Search for the cell housing the specified text and yield its [x, y] center coordinate. 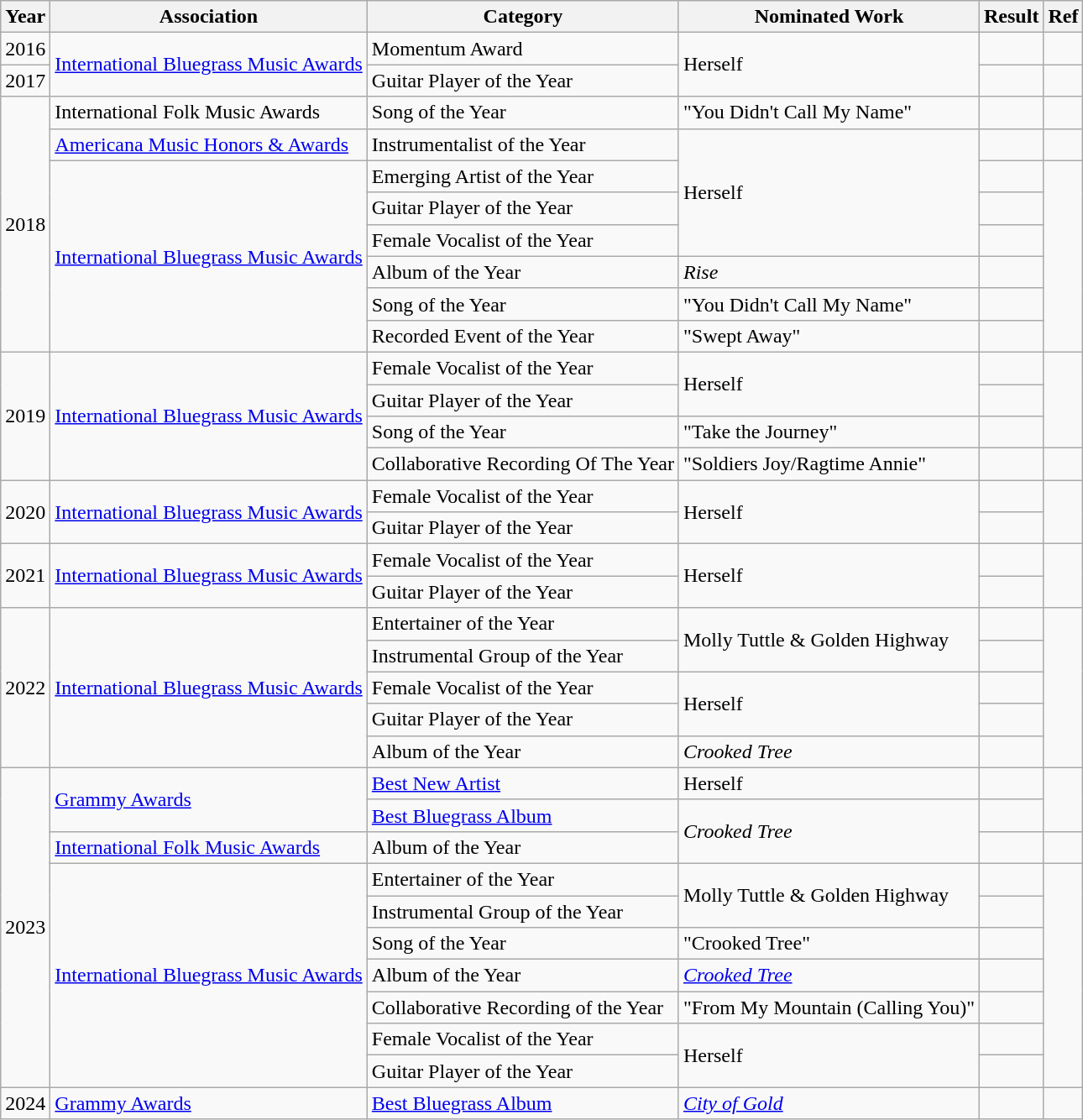
Instrumentalist of the Year [522, 144]
Best New Artist [522, 783]
"Crooked Tree" [829, 944]
Recorded Event of the Year [522, 336]
2018 [25, 224]
Ref [1063, 17]
"Swept Away" [829, 336]
2023 [25, 927]
2022 [25, 688]
2020 [25, 512]
2017 [25, 81]
Collaborative Recording of the Year [522, 1007]
Americana Music Honors & Awards [208, 144]
Momentum Award [522, 49]
Rise [829, 272]
2019 [25, 416]
"From My Mountain (Calling You)" [829, 1007]
Result [1012, 17]
Category [522, 17]
2016 [25, 49]
Year [25, 17]
2024 [25, 1103]
2021 [25, 576]
"Soldiers Joy/Ragtime Annie" [829, 464]
"Take the Journey" [829, 432]
City of Gold [829, 1103]
Emerging Artist of the Year [522, 176]
Nominated Work [829, 17]
Association [208, 17]
Collaborative Recording Of The Year [522, 464]
